Identify which cell holds the provided text, then report its (x, y) central coordinate. 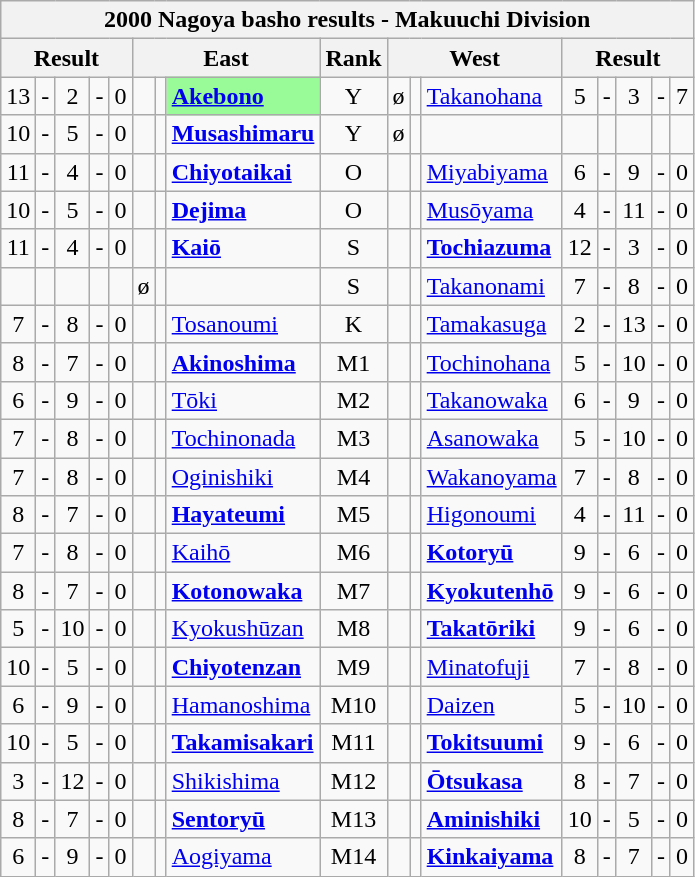
Tamakasuga (492, 324)
Kinkaiyama (492, 857)
Kotoryū (492, 553)
K (354, 324)
Miyabiyama (492, 172)
Sentoryū (243, 819)
Shikishima (243, 781)
West (474, 58)
Takatōriki (492, 629)
Tosanoumi (243, 324)
M6 (354, 553)
Takamisakari (243, 743)
Wakanoyama (492, 477)
Takanohana (492, 96)
Kaihō (243, 553)
East (226, 58)
M14 (354, 857)
Tokitsuumi (492, 743)
Daizen (492, 705)
Tōki (243, 400)
Hamanoshima (243, 705)
Dejima (243, 210)
Musashimaru (243, 134)
Chiyotaikai (243, 172)
Aminishiki (492, 819)
Musōyama (492, 210)
M5 (354, 515)
M9 (354, 667)
Aogiyama (243, 857)
Tochinohana (492, 362)
Kaiō (243, 248)
Kyokutenhō (492, 591)
M13 (354, 819)
Tochinonada (243, 438)
Akebono (243, 96)
Chiyotenzan (243, 667)
Hayateumi (243, 515)
M11 (354, 743)
Takanowaka (492, 400)
2000 Nagoya basho results - Makuuchi Division (348, 20)
Akinoshima (243, 362)
Kyokushūzan (243, 629)
Oginishiki (243, 477)
M4 (354, 477)
Higonoumi (492, 515)
M1 (354, 362)
M12 (354, 781)
Rank (354, 58)
Tochiazuma (492, 248)
Asanowaka (492, 438)
M8 (354, 629)
M2 (354, 400)
M10 (354, 705)
Takanonami (492, 286)
M3 (354, 438)
M7 (354, 591)
Ōtsukasa (492, 781)
Kotonowaka (243, 591)
Minatofuji (492, 667)
